Locate the cell with the specified text and output its [x, y] center coordinate. 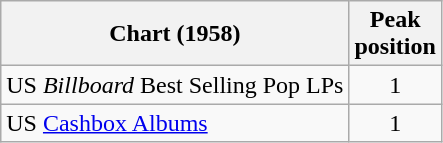
US Billboard Best Selling Pop LPs [175, 85]
Peakposition [395, 34]
Chart (1958) [175, 34]
US Cashbox Albums [175, 123]
